Locate the cell with the specified text and output its (x, y) center coordinate. 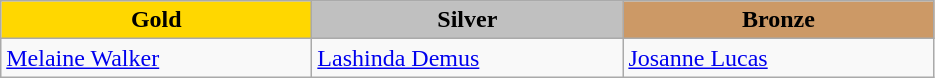
Melaine Walker (156, 58)
Josanne Lucas (778, 58)
Bronze (778, 20)
Silver (468, 20)
Lashinda Demus (468, 58)
Gold (156, 20)
